Search for the cell housing the specified text and yield its (x, y) center coordinate. 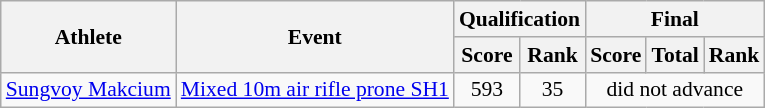
Event (315, 36)
Qualification (520, 19)
Sungvoy Makcium (88, 90)
Total (674, 55)
Mixed 10m air rifle prone SH1 (315, 90)
Final (674, 19)
Athlete (88, 36)
593 (487, 90)
35 (552, 90)
did not advance (674, 90)
